Identify which cell holds the provided text, then report its [X, Y] central coordinate. 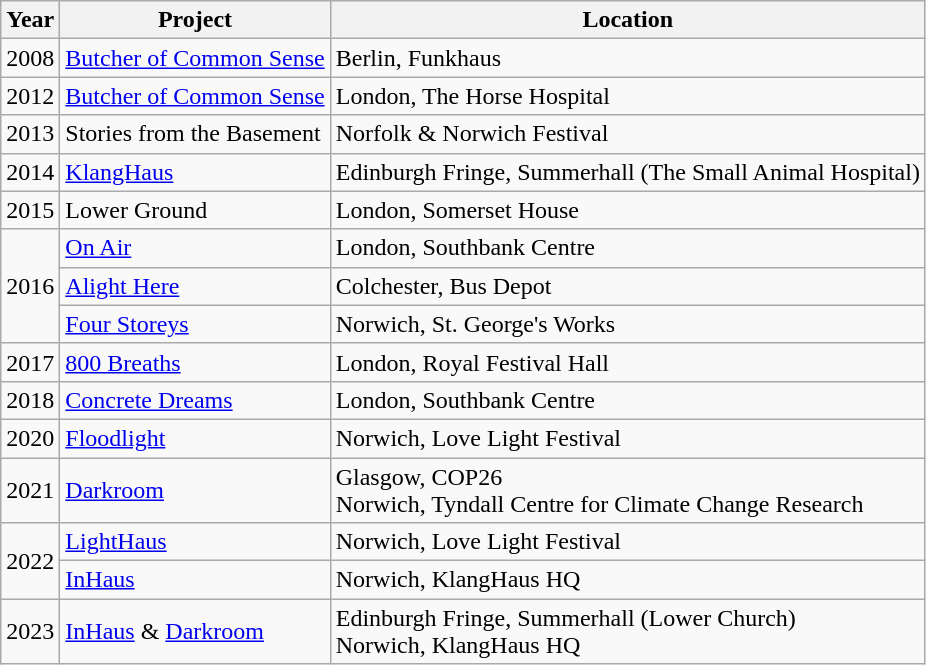
KlangHaus [195, 172]
2015 [30, 210]
Glasgow, COP26Norwich, Tyndall Centre for Climate Change Research [628, 490]
2017 [30, 362]
On Air [195, 248]
London, The Horse Hospital [628, 96]
2018 [30, 400]
London, Somerset House [628, 210]
2013 [30, 134]
InHaus [195, 580]
2020 [30, 438]
2008 [30, 58]
2022 [30, 561]
2016 [30, 286]
London, Royal Festival Hall [628, 362]
Berlin, Funkhaus [628, 58]
Floodlight [195, 438]
Colchester, Bus Depot [628, 286]
Location [628, 20]
Edinburgh Fringe, Summerhall (The Small Animal Hospital) [628, 172]
Four Storeys [195, 324]
2023 [30, 632]
Norfolk & Norwich Festival [628, 134]
2021 [30, 490]
Darkroom [195, 490]
Norwich, St. George's Works [628, 324]
Year [30, 20]
InHaus & Darkroom [195, 632]
LightHaus [195, 542]
2012 [30, 96]
Norwich, KlangHaus HQ [628, 580]
Concrete Dreams [195, 400]
Project [195, 20]
Stories from the Basement [195, 134]
800 Breaths [195, 362]
Lower Ground [195, 210]
2014 [30, 172]
Alight Here [195, 286]
Edinburgh Fringe, Summerhall (Lower Church)Norwich, KlangHaus HQ [628, 632]
